For the text-containing cell, return its midpoint in (x, y) coordinate format. 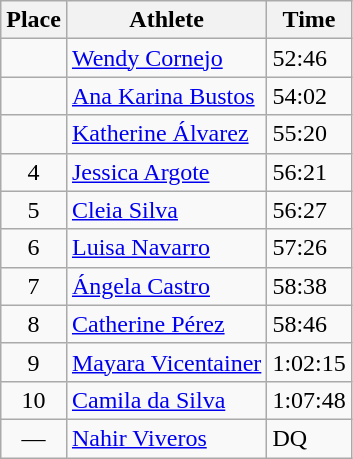
Mayara Vicentainer (166, 362)
Ana Karina Bustos (166, 96)
10 (34, 400)
55:20 (309, 134)
56:21 (309, 172)
5 (34, 210)
Catherine Pérez (166, 324)
Time (309, 20)
Luisa Navarro (166, 248)
57:26 (309, 248)
Ángela Castro (166, 286)
56:27 (309, 210)
58:46 (309, 324)
Cleia Silva (166, 210)
— (34, 438)
Nahir Viveros (166, 438)
Camila da Silva (166, 400)
58:38 (309, 286)
54:02 (309, 96)
1:02:15 (309, 362)
DQ (309, 438)
Jessica Argote (166, 172)
52:46 (309, 58)
8 (34, 324)
9 (34, 362)
Katherine Álvarez (166, 134)
Athlete (166, 20)
Place (34, 20)
7 (34, 286)
6 (34, 248)
Wendy Cornejo (166, 58)
1:07:48 (309, 400)
4 (34, 172)
